Scan for the cell matching the given text and deliver its [x, y] coordinate at center. 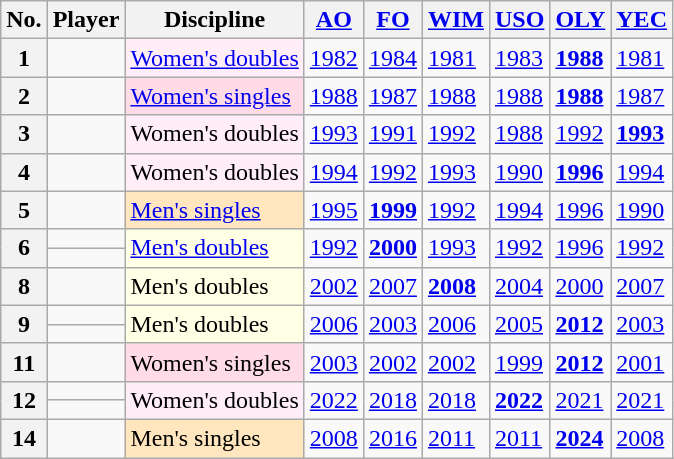
2016 [392, 438]
12 [24, 400]
Player [86, 20]
2001 [642, 362]
1 [24, 58]
9 [24, 324]
2 [24, 96]
4 [24, 172]
OLY [580, 20]
WIM [456, 20]
3 [24, 134]
2004 [519, 286]
AO [334, 20]
8 [24, 286]
YEC [642, 20]
1984 [392, 58]
14 [24, 438]
FO [392, 20]
5 [24, 210]
1995 [334, 210]
2005 [519, 324]
11 [24, 362]
1982 [334, 58]
No. [24, 20]
2024 [580, 438]
1991 [392, 134]
USO [519, 20]
1983 [519, 58]
6 [24, 248]
Discipline [214, 20]
